Determine the [X, Y] coordinate at the center of the cell enclosing the given text.  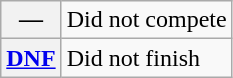
Did not finish [146, 58]
DNF [31, 58]
Did not compete [146, 20]
— [31, 20]
